Search for the cell housing the specified text and yield its [X, Y] center coordinate. 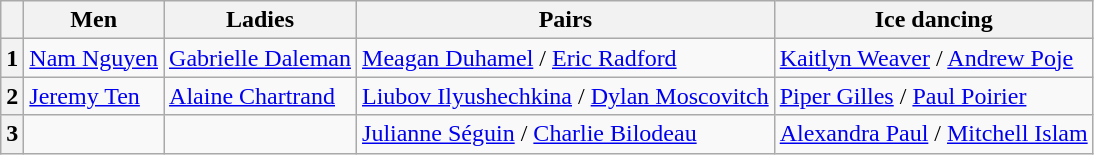
Alexandra Paul / Mitchell Islam [934, 134]
2 [12, 96]
Gabrielle Daleman [260, 58]
Alaine Chartrand [260, 96]
Pairs [566, 20]
Piper Gilles / Paul Poirier [934, 96]
Liubov Ilyushechkina / Dylan Moscovitch [566, 96]
Kaitlyn Weaver / Andrew Poje [934, 58]
Ladies [260, 20]
Ice dancing [934, 20]
Meagan Duhamel / Eric Radford [566, 58]
Nam Nguyen [94, 58]
3 [12, 134]
Jeremy Ten [94, 96]
Men [94, 20]
Julianne Séguin / Charlie Bilodeau [566, 134]
1 [12, 58]
